Search for the cell housing the specified text and yield its [X, Y] center coordinate. 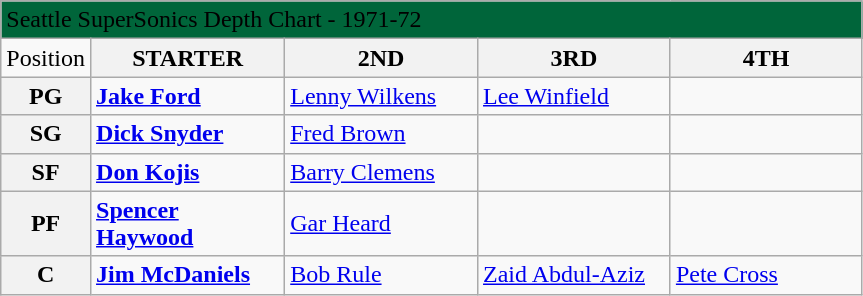
2ND [382, 58]
4TH [766, 58]
Jim McDaniels [188, 275]
Pete Cross [766, 275]
Don Kojis [188, 172]
Dick Snyder [188, 134]
PF [46, 224]
PG [46, 96]
Spencer Haywood [188, 224]
Jake Ford [188, 96]
Barry Clemens [382, 172]
Fred Brown [382, 134]
3RD [574, 58]
Position [46, 58]
STARTER [188, 58]
Lenny Wilkens [382, 96]
Lee Winfield [574, 96]
C [46, 275]
Seattle SuperSonics Depth Chart - 1971-72 [432, 20]
Zaid Abdul-Aziz [574, 275]
Gar Heard [382, 224]
SF [46, 172]
Bob Rule [382, 275]
SG [46, 134]
